Provide the (x, y) coordinate of the cell's center where the given text is located.  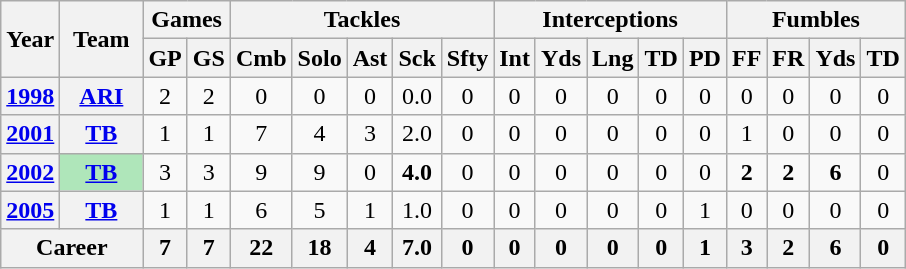
Interceptions (610, 20)
Solo (320, 58)
Cmb (261, 58)
Sck (417, 58)
2005 (30, 210)
Ast (370, 58)
Games (186, 20)
Team (102, 39)
PD (704, 58)
Fumbles (816, 20)
Sfty (467, 58)
4.0 (417, 172)
1998 (30, 96)
Lng (613, 58)
FR (788, 58)
Int (515, 58)
FF (746, 58)
1.0 (417, 210)
ARI (102, 96)
0.0 (417, 96)
2001 (30, 134)
2.0 (417, 134)
5 (320, 210)
2002 (30, 172)
Year (30, 39)
7.0 (417, 248)
GP (165, 58)
Tackles (362, 20)
GS (208, 58)
22 (261, 248)
Career (72, 248)
18 (320, 248)
